For the text-containing cell, return its midpoint in (x, y) coordinate format. 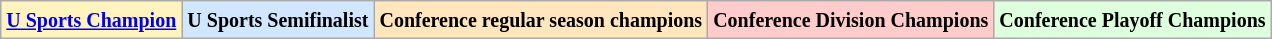
Conference Division Champions (851, 20)
U Sports Champion (92, 20)
U Sports Semifinalist (278, 20)
Conference Playoff Champions (1132, 20)
Conference regular season champions (541, 20)
